Capture the cell that displays the provided text and extract its (x, y) central coordinate. 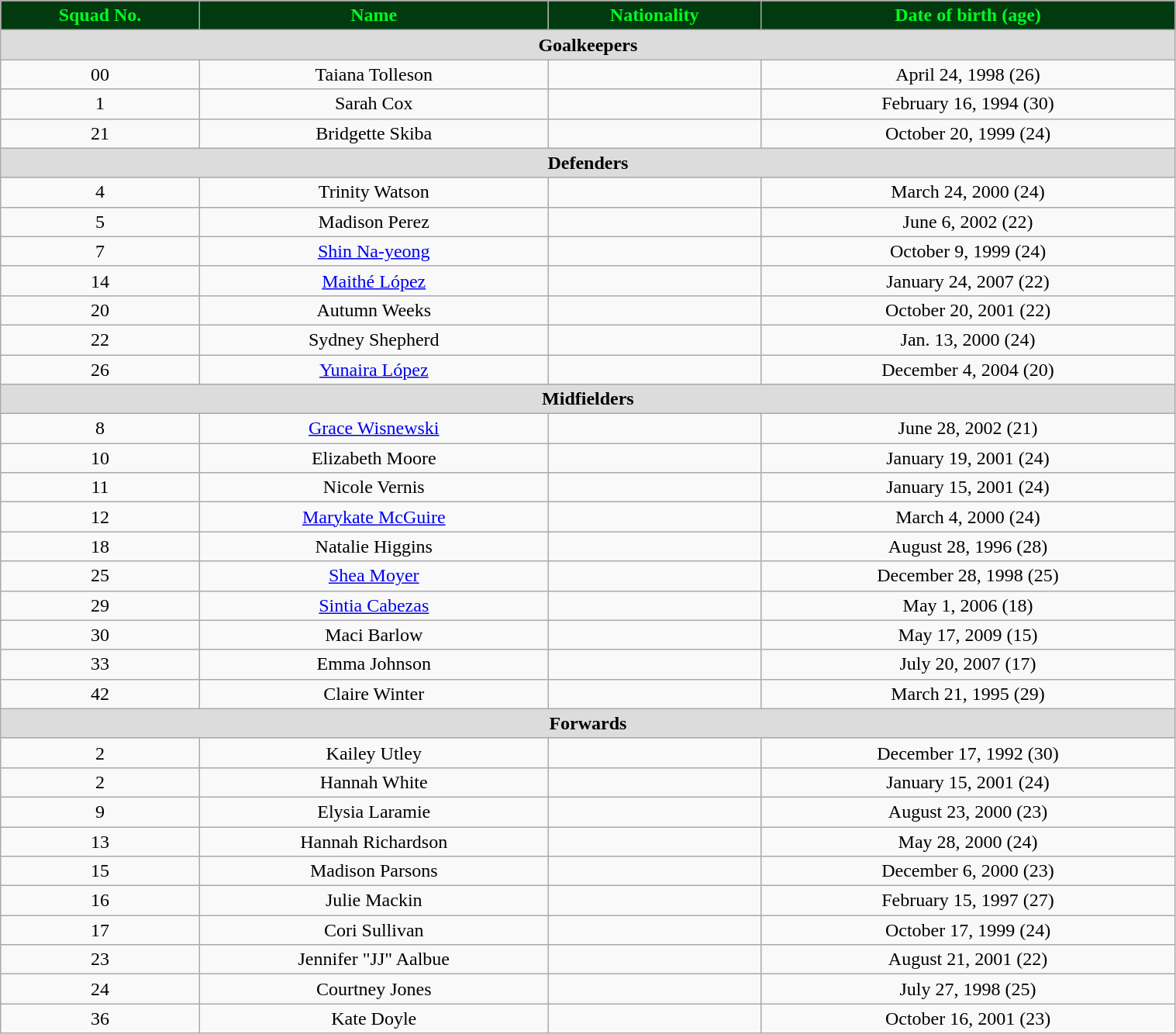
Hannah Richardson (374, 841)
42 (101, 694)
25 (101, 576)
5 (101, 222)
Trinity Watson (374, 192)
Date of birth (age) (967, 16)
Sintia Cabezas (374, 605)
July 20, 2007 (17) (967, 664)
Nationality (654, 16)
7 (101, 251)
Madison Parsons (374, 871)
October 16, 2001 (23) (967, 1018)
Kailey Utley (374, 753)
Jennifer "JJ" Aalbue (374, 960)
20 (101, 310)
14 (101, 281)
Hannah White (374, 782)
Autumn Weeks (374, 310)
January 19, 2001 (24) (967, 458)
33 (101, 664)
December 4, 2004 (20) (967, 370)
March 4, 2000 (24) (967, 517)
July 27, 1998 (25) (967, 989)
15 (101, 871)
June 6, 2002 (22) (967, 222)
Shea Moyer (374, 576)
Madison Perez (374, 222)
August 23, 2000 (23) (967, 812)
13 (101, 841)
12 (101, 517)
December 28, 1998 (25) (967, 576)
December 6, 2000 (23) (967, 871)
August 28, 1996 (28) (967, 546)
Natalie Higgins (374, 546)
Elizabeth Moore (374, 458)
October 17, 1999 (24) (967, 930)
Shin Na-yeong (374, 251)
Courtney Jones (374, 989)
December 17, 1992 (30) (967, 753)
October 20, 2001 (22) (967, 310)
Forwards (588, 723)
Maithé López (374, 281)
16 (101, 901)
21 (101, 133)
Name (374, 16)
36 (101, 1018)
Emma Johnson (374, 664)
April 24, 1998 (26) (967, 74)
22 (101, 339)
00 (101, 74)
8 (101, 429)
Goalkeepers (588, 45)
February 16, 1994 (30) (967, 104)
17 (101, 930)
Kate Doyle (374, 1018)
26 (101, 370)
4 (101, 192)
10 (101, 458)
24 (101, 989)
March 24, 2000 (24) (967, 192)
Grace Wisnewski (374, 429)
Bridgette Skiba (374, 133)
Yunaira López (374, 370)
May 1, 2006 (18) (967, 605)
June 28, 2002 (21) (967, 429)
18 (101, 546)
1 (101, 104)
January 24, 2007 (22) (967, 281)
Maci Barlow (374, 635)
May 28, 2000 (24) (967, 841)
Squad No. (101, 16)
Defenders (588, 163)
Nicole Vernis (374, 488)
August 21, 2001 (22) (967, 960)
29 (101, 605)
February 15, 1997 (27) (967, 901)
Jan. 13, 2000 (24) (967, 339)
May 17, 2009 (15) (967, 635)
Sarah Cox (374, 104)
Midfielders (588, 399)
9 (101, 812)
Taiana Tolleson (374, 74)
March 21, 1995 (29) (967, 694)
Julie Mackin (374, 901)
October 20, 1999 (24) (967, 133)
October 9, 1999 (24) (967, 251)
30 (101, 635)
11 (101, 488)
Cori Sullivan (374, 930)
Claire Winter (374, 694)
Sydney Shepherd (374, 339)
Elysia Laramie (374, 812)
Marykate McGuire (374, 517)
23 (101, 960)
